Pinpoint the cell where the given text exists, returning its [x, y] midpoint coordinate. 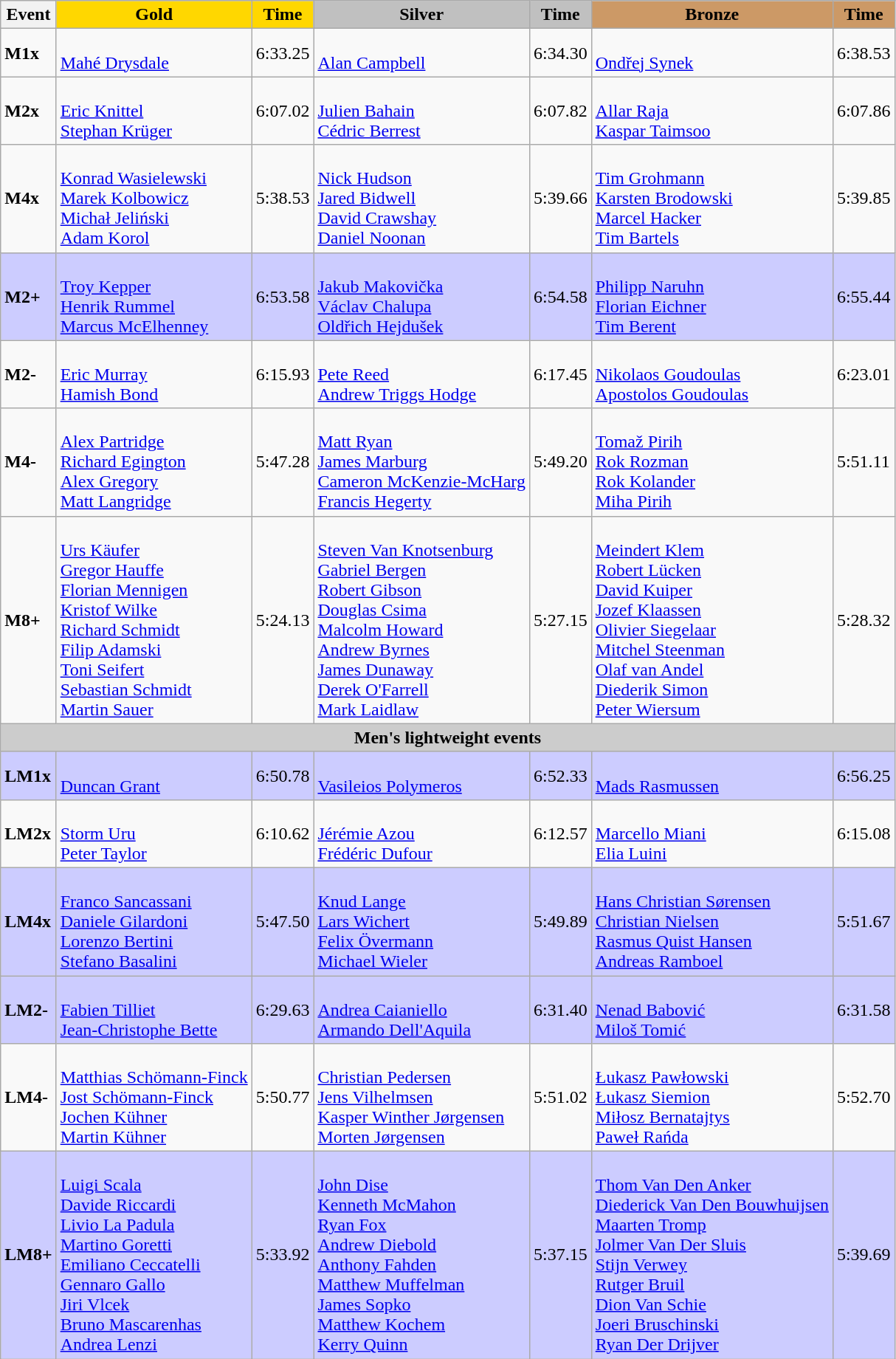
5:39.66 [560, 199]
LM4- [28, 1098]
5:27.15 [560, 620]
Eric KnittelStephan Krüger [154, 111]
LM2x [28, 833]
Łukasz PawłowskiŁukasz SiemionMiłosz BernatajtysPaweł Rańda [711, 1098]
John DiseKenneth McMahonRyan FoxAndrew DieboldAnthony FahdenMatthew MuffelmanJames SopkoMatthew KochemKerry Quinn [422, 1255]
Event [28, 15]
Andrea CaianielloArmando Dell'Aquila [422, 1010]
Ondřej Synek [711, 53]
M1x [28, 53]
Christian PedersenJens VilhelmsenKasper Winther JørgensenMorten Jørgensen [422, 1098]
M8+ [28, 620]
6:10.62 [283, 833]
5:51.11 [864, 462]
Nenad BabovićMiloš Tomić [711, 1010]
5:51.67 [864, 921]
LM1x [28, 775]
Meindert KlemRobert LückenDavid KuiperJozef KlaassenOlivier SiegelaarMitchel SteenmanOlaf van AndelDiederik SimonPeter Wiersum [711, 620]
Matthias Schömann-FinckJost Schömann-FinckJochen KühnerMartin Kühner [154, 1098]
5:51.02 [560, 1098]
Alan Campbell [422, 53]
Franco SancassaniDaniele GilardoniLorenzo BertiniStefano Basalini [154, 921]
Philipp NaruhnFlorian EichnerTim Berent [711, 297]
Luigi ScalaDavide RiccardiLivio La PadulaMartino GorettiEmiliano CeccatelliGennaro GalloJiri VlcekBruno MascarenhasAndrea Lenzi [154, 1255]
5:28.32 [864, 620]
Mahé Drysdale [154, 53]
Matt RyanJames MarburgCameron McKenzie-McHargFrancis Hegerty [422, 462]
5:39.85 [864, 199]
Urs KäuferGregor HauffeFlorian MennigenKristof WilkeRichard SchmidtFilip AdamskiToni SeifertSebastian SchmidtMartin Sauer [154, 620]
5:52.70 [864, 1098]
Nick HudsonJared BidwellDavid CrawshayDaniel Noonan [422, 199]
5:50.77 [283, 1098]
Nikolaos GoudoulasApostolos Goudoulas [711, 374]
Hans Christian SørensenChristian NielsenRasmus Quist HansenAndreas Ramboel [711, 921]
Bronze [711, 15]
5:49.89 [560, 921]
6:07.02 [283, 111]
Tomaž PirihRok RozmanRok KolanderMiha Pirih [711, 462]
6:07.82 [560, 111]
M2+ [28, 297]
Fabien TillietJean-Christophe Bette [154, 1010]
5:47.50 [283, 921]
Duncan Grant [154, 775]
Tim GrohmannKarsten BrodowskiMarcel HackerTim Bartels [711, 199]
6:31.40 [560, 1010]
Julien BahainCédric Berrest [422, 111]
6:15.08 [864, 833]
Silver [422, 15]
Konrad WasielewskiMarek KolbowiczMichał JelińskiAdam Korol [154, 199]
6:07.86 [864, 111]
6:38.53 [864, 53]
6:34.30 [560, 53]
Steven Van KnotsenburgGabriel BergenRobert GibsonDouglas CsimaMalcolm HowardAndrew ByrnesJames DunawayDerek O'FarrellMark Laidlaw [422, 620]
Jérémie AzouFrédéric Dufour [422, 833]
6:31.58 [864, 1010]
6:52.33 [560, 775]
Pete ReedAndrew Triggs Hodge [422, 374]
M4- [28, 462]
6:12.57 [560, 833]
Troy KepperHenrik RummelMarcus McElhenney [154, 297]
6:23.01 [864, 374]
Marcello MianiElia Luini [711, 833]
M2- [28, 374]
5:47.28 [283, 462]
6:55.44 [864, 297]
6:17.45 [560, 374]
LM2- [28, 1010]
5:38.53 [283, 199]
Eric MurrayHamish Bond [154, 374]
Jakub MakovičkaVáclav ChalupaOldřich Hejdušek [422, 297]
6:53.58 [283, 297]
Knud LangeLars WichertFelix ÖvermannMichael Wieler [422, 921]
6:54.58 [560, 297]
Alex PartridgeRichard EgingtonAlex GregoryMatt Langridge [154, 462]
Vasileios Polymeros [422, 775]
6:29.63 [283, 1010]
5:37.15 [560, 1255]
6:15.93 [283, 374]
LM4x [28, 921]
LM8+ [28, 1255]
5:24.13 [283, 620]
Gold [154, 15]
Men's lightweight events [447, 737]
5:39.69 [864, 1255]
M4x [28, 199]
M2x [28, 111]
Mads Rasmussen [711, 775]
6:50.78 [283, 775]
6:56.25 [864, 775]
6:33.25 [283, 53]
Allar RajaKaspar Taimsoo [711, 111]
5:49.20 [560, 462]
Storm UruPeter Taylor [154, 833]
5:33.92 [283, 1255]
